Find where the given text appears and provide that cell's center as (X, Y) coordinate. 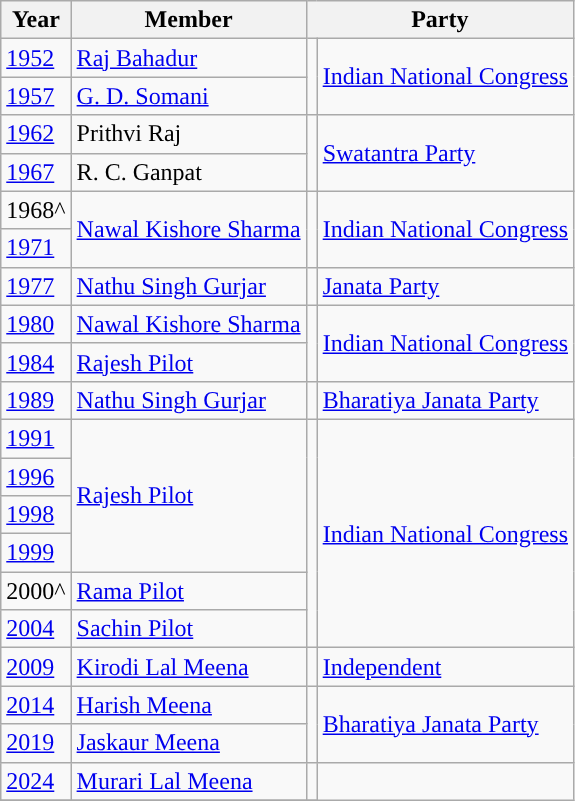
Party (440, 20)
2009 (36, 667)
1991 (36, 438)
Prithvi Raj (188, 134)
Murari Lal Meena (188, 781)
R. C. Ganpat (188, 172)
Janata Party (445, 286)
Year (36, 20)
2004 (36, 629)
2019 (36, 743)
1967 (36, 172)
Member (188, 20)
2000^ (36, 591)
Rama Pilot (188, 591)
G. D. Somani (188, 96)
Sachin Pilot (188, 629)
Raj Bahadur (188, 58)
1980 (36, 324)
1952 (36, 58)
1984 (36, 362)
Swatantra Party (445, 153)
2024 (36, 781)
2014 (36, 705)
Kirodi Lal Meena (188, 667)
Harish Meena (188, 705)
1962 (36, 134)
1996 (36, 477)
1968^ (36, 210)
1989 (36, 400)
1957 (36, 96)
1971 (36, 248)
1998 (36, 515)
Jaskaur Meena (188, 743)
1977 (36, 286)
1999 (36, 553)
Independent (445, 667)
